Identify which cell holds the provided text, then report its (X, Y) central coordinate. 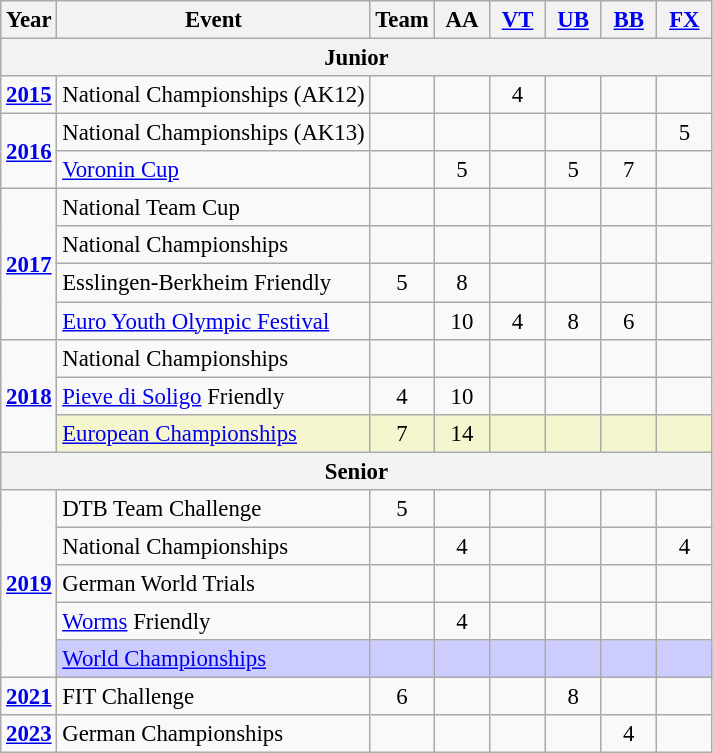
National Team Cup (214, 208)
Year (29, 20)
2018 (29, 396)
Esslingen-Berkheim Friendly (214, 283)
National Championships (AK12) (214, 95)
Voronin Cup (214, 170)
Euro Youth Olympic Festival (214, 321)
2015 (29, 95)
BB (629, 20)
FX (685, 20)
AA (462, 20)
Worms Friendly (214, 621)
German Championships (214, 734)
Pieve di Soligo Friendly (214, 396)
2023 (29, 734)
Team (402, 20)
2021 (29, 697)
2019 (29, 584)
European Championships (214, 433)
Junior (356, 58)
14 (462, 433)
2017 (29, 264)
VT (518, 20)
DTB Team Challenge (214, 509)
Event (214, 20)
National Championships (AK13) (214, 133)
German World Trials (214, 584)
World Championships (214, 659)
UB (573, 20)
FIT Challenge (214, 697)
Senior (356, 471)
2016 (29, 152)
